Extract the (x, y) coordinate from the center of the cell holding the provided text.  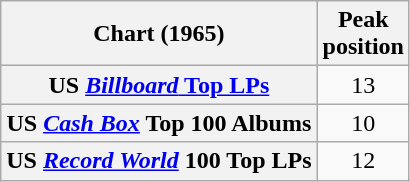
13 (363, 85)
Peakposition (363, 34)
Chart (1965) (159, 34)
US Billboard Top LPs (159, 85)
US Cash Box Top 100 Albums (159, 123)
US Record World 100 Top LPs (159, 161)
10 (363, 123)
12 (363, 161)
